Determine the (x, y) coordinate at the center of the cell enclosing the given text.  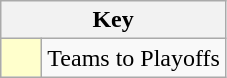
Teams to Playoffs (134, 58)
Key (114, 20)
